Scan for the cell matching the given text and deliver its [X, Y] coordinate at center. 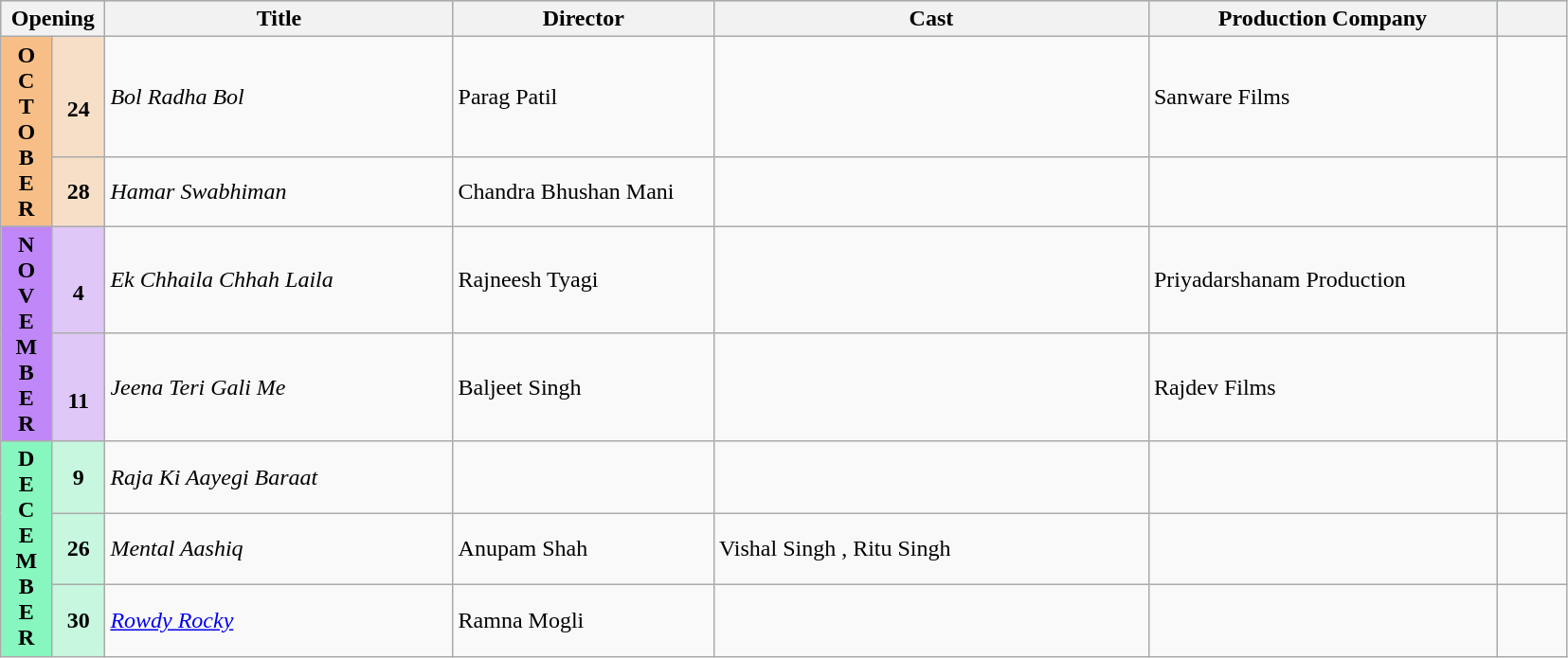
Rowdy Rocky [279, 620]
Opening [53, 19]
26 [79, 549]
30 [79, 620]
4 [79, 280]
Raja Ki Aayegi Baraat [279, 477]
9 [79, 477]
Priyadarshanam Production [1323, 280]
Title [279, 19]
DECEMBER [27, 549]
24 [79, 97]
Bol Radha Bol [279, 97]
Hamar Swabhiman [279, 191]
Mental Aashiq [279, 549]
Production Company [1323, 19]
Parag Patil [584, 97]
Jeena Teri Gali Me [279, 387]
Cast [930, 19]
Ramna Mogli [584, 620]
Anupam Shah [584, 549]
Baljeet Singh [584, 387]
Rajneesh Tyagi [584, 280]
NOVEMBER [27, 333]
Sanware Films [1323, 97]
11 [79, 387]
Rajdev Films [1323, 387]
28 [79, 191]
Director [584, 19]
Chandra Bhushan Mani [584, 191]
Ek Chhaila Chhah Laila [279, 280]
OCTOBER [27, 132]
Vishal Singh , Ritu Singh [930, 549]
